Return the (x, y) coordinate for the center point of the cell that contains the specified text.  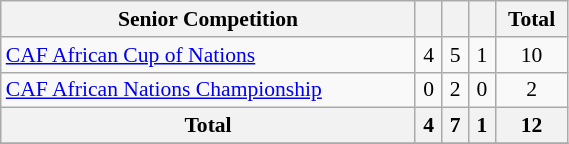
Senior Competition (208, 19)
12 (532, 126)
5 (456, 55)
10 (532, 55)
7 (456, 126)
CAF African Cup of Nations (208, 55)
CAF African Nations Championship (208, 90)
